Return the [X, Y] coordinate for the center point of the cell that contains the specified text.  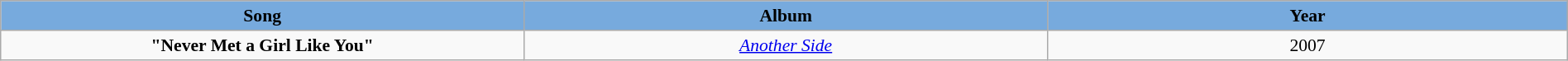
"Never Met a Girl Like You" [263, 45]
Song [263, 16]
Another Side [786, 45]
2007 [1307, 45]
Year [1307, 16]
Album [786, 16]
